Search for the cell housing the specified text and yield its (x, y) center coordinate. 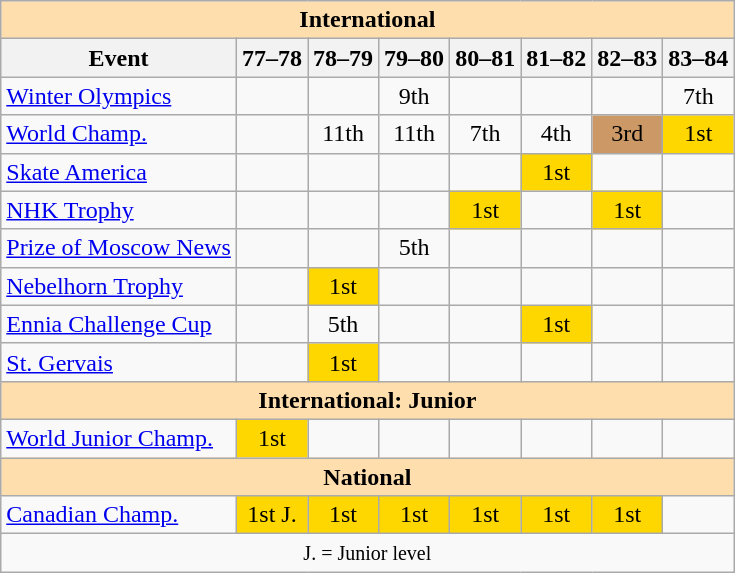
Ennia Challenge Cup (119, 324)
81–82 (556, 58)
83–84 (698, 58)
79–80 (414, 58)
78–79 (344, 58)
Canadian Champ. (119, 515)
International: Junior (368, 400)
St. Gervais (119, 362)
World Champ. (119, 134)
80–81 (486, 58)
3rd (628, 134)
Skate America (119, 172)
Event (119, 58)
9th (414, 96)
J. = Junior level (368, 553)
World Junior Champ. (119, 438)
Winter Olympics (119, 96)
Nebelhorn Trophy (119, 286)
Prize of Moscow News (119, 248)
International (368, 20)
82–83 (628, 58)
77–78 (272, 58)
1st J. (272, 515)
4th (556, 134)
NHK Trophy (119, 210)
National (368, 477)
